Locate the cell with the specified text and output its (X, Y) center coordinate. 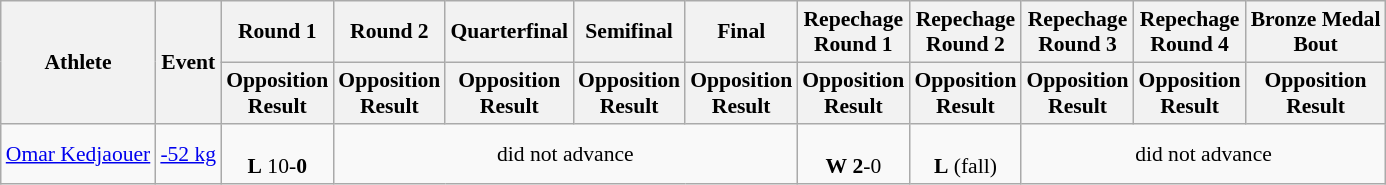
L 10-0 (277, 154)
Omar Kedjaouer (78, 154)
Quarterfinal (509, 32)
Athlete (78, 62)
RepechageRound 2 (965, 32)
L (fall) (965, 154)
Event (188, 62)
-52 kg (188, 154)
RepechageRound 3 (1077, 32)
RepechageRound 4 (1190, 32)
Semifinal (629, 32)
W 2-0 (853, 154)
Final (741, 32)
RepechageRound 1 (853, 32)
Round 1 (277, 32)
Bronze MedalBout (1316, 32)
Round 2 (389, 32)
